Extract the [x, y] coordinate from the center of the cell holding the provided text.  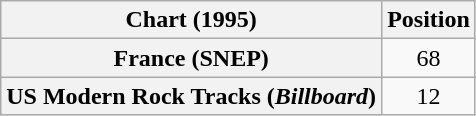
US Modern Rock Tracks (Billboard) [192, 96]
Position [429, 20]
France (SNEP) [192, 58]
12 [429, 96]
Chart (1995) [192, 20]
68 [429, 58]
